For the text-containing cell, return its midpoint in (x, y) coordinate format. 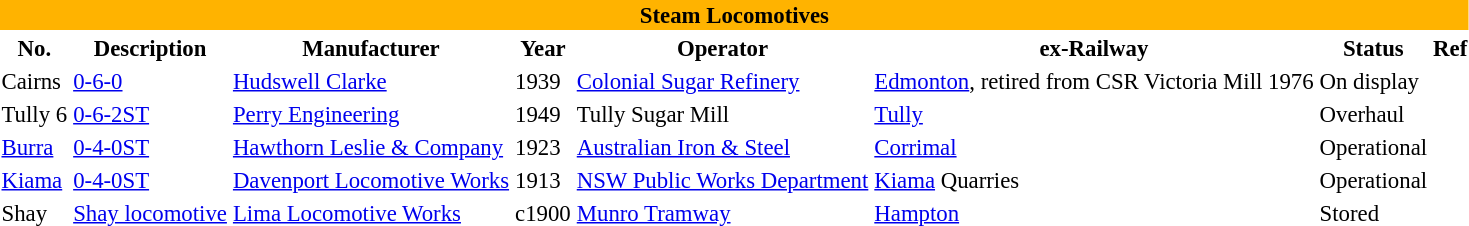
Kiama (34, 180)
0-6-0 (150, 81)
Kiama Quarries (1094, 180)
Edmonton, retired from CSR Victoria Mill 1976 (1094, 81)
Australian Iron & Steel (722, 147)
1923 (544, 147)
1913 (544, 180)
Hawthorn Leslie & Company (370, 147)
Operator (722, 48)
ex-Railway (1094, 48)
Perry Engineering (370, 114)
No. (34, 48)
Colonial Sugar Refinery (722, 81)
Tully Sugar Mill (722, 114)
Ref (1450, 48)
Tully (1094, 114)
Cairns (34, 81)
1939 (544, 81)
On display (1374, 81)
Davenport Locomotive Works (370, 180)
1949 (544, 114)
Hudswell Clarke (370, 81)
Manufacturer (370, 48)
Overhaul (1374, 114)
Status (1374, 48)
Corrimal (1094, 147)
Description (150, 48)
Steam Locomotives (734, 15)
Year (544, 48)
0-6-2ST (150, 114)
Tully 6 (34, 114)
NSW Public Works Department (722, 180)
Burra (34, 147)
